For the text-containing cell, return its midpoint in [X, Y] coordinate format. 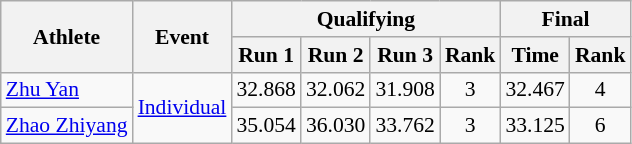
Run 1 [266, 55]
4 [600, 90]
Run 2 [336, 55]
Run 3 [404, 55]
31.908 [404, 90]
Time [534, 55]
32.868 [266, 90]
36.030 [336, 126]
Final [565, 19]
6 [600, 126]
Qualifying [366, 19]
33.125 [534, 126]
32.062 [336, 90]
Individual [182, 108]
32.467 [534, 90]
35.054 [266, 126]
Event [182, 36]
Zhao Zhiyang [67, 126]
33.762 [404, 126]
Zhu Yan [67, 90]
Athlete [67, 36]
